For the text-containing cell, return its midpoint in [x, y] coordinate format. 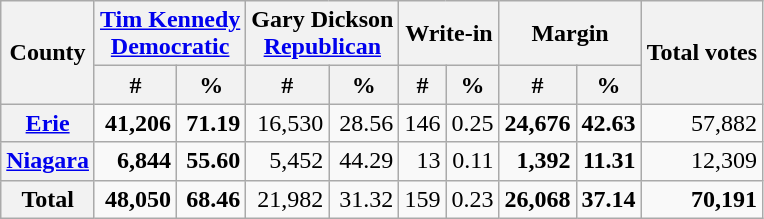
48,050 [135, 199]
68.46 [212, 199]
0.11 [472, 161]
159 [422, 199]
Gary DicksonRepublican [322, 34]
Tim KennedyDemocratic [170, 34]
Margin [570, 34]
28.56 [364, 123]
70,191 [702, 199]
21,982 [288, 199]
13 [422, 161]
Erie [48, 123]
0.23 [472, 199]
55.60 [212, 161]
1,392 [538, 161]
37.14 [608, 199]
146 [422, 123]
0.25 [472, 123]
Total votes [702, 52]
24,676 [538, 123]
12,309 [702, 161]
Niagara [48, 161]
41,206 [135, 123]
44.29 [364, 161]
42.63 [608, 123]
31.32 [364, 199]
26,068 [538, 199]
County [48, 52]
57,882 [702, 123]
Write-in [449, 34]
5,452 [288, 161]
11.31 [608, 161]
Total [48, 199]
6,844 [135, 161]
71.19 [212, 123]
16,530 [288, 123]
